Find where the given text appears and provide that cell's center as (X, Y) coordinate. 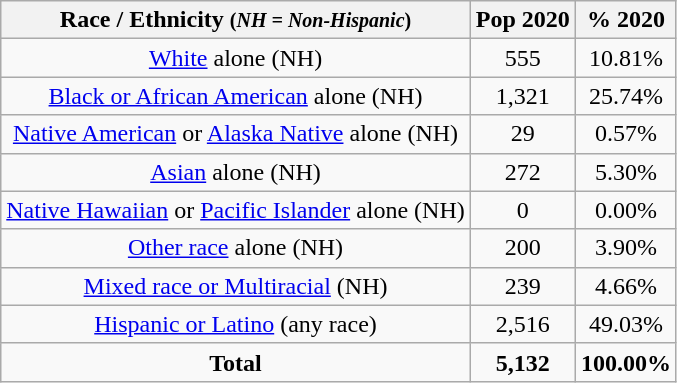
3.90% (626, 248)
200 (522, 248)
0 (522, 210)
Mixed race or Multiracial (NH) (236, 286)
100.00% (626, 362)
Asian alone (NH) (236, 172)
Native American or Alaska Native alone (NH) (236, 134)
Total (236, 362)
White alone (NH) (236, 58)
% 2020 (626, 20)
5,132 (522, 362)
239 (522, 286)
555 (522, 58)
Race / Ethnicity (NH = Non-Hispanic) (236, 20)
25.74% (626, 96)
10.81% (626, 58)
Native Hawaiian or Pacific Islander alone (NH) (236, 210)
4.66% (626, 286)
29 (522, 134)
0.00% (626, 210)
1,321 (522, 96)
Other race alone (NH) (236, 248)
Black or African American alone (NH) (236, 96)
Pop 2020 (522, 20)
2,516 (522, 324)
0.57% (626, 134)
Hispanic or Latino (any race) (236, 324)
49.03% (626, 324)
5.30% (626, 172)
272 (522, 172)
